Detect which cell encompasses the target text, then output its (x, y) center coordinate. 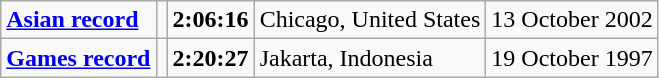
Jakarta, Indonesia (370, 58)
Games record (78, 58)
Chicago, United States (370, 20)
Asian record (78, 20)
13 October 2002 (572, 20)
19 October 1997 (572, 58)
2:20:27 (210, 58)
2:06:16 (210, 20)
